Return [x, y] of the center of cell containing provided text 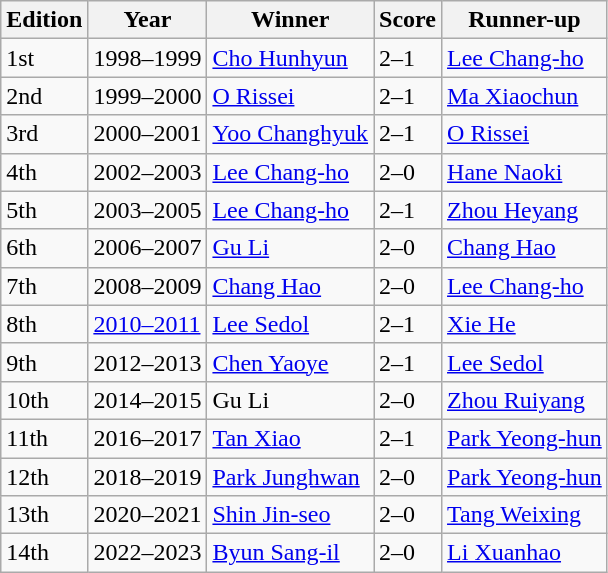
2nd [44, 96]
2008–2009 [148, 286]
Shin Jin-seo [290, 515]
9th [44, 362]
4th [44, 172]
Park Junghwan [290, 477]
Zhou Ruiyang [525, 400]
2010–2011 [148, 324]
2000–2001 [148, 134]
2018–2019 [148, 477]
Li Xuanhao [525, 553]
6th [44, 248]
13th [44, 515]
Edition [44, 20]
Yoo Changhyuk [290, 134]
12th [44, 477]
Winner [290, 20]
2002–2003 [148, 172]
Cho Hunhyun [290, 58]
Year [148, 20]
1999–2000 [148, 96]
Chen Yaoye [290, 362]
Score [408, 20]
2020–2021 [148, 515]
2012–2013 [148, 362]
8th [44, 324]
Ma Xiaochun [525, 96]
2003–2005 [148, 210]
Zhou Heyang [525, 210]
10th [44, 400]
3rd [44, 134]
1st [44, 58]
14th [44, 553]
Runner-up [525, 20]
2006–2007 [148, 248]
Tan Xiao [290, 438]
Byun Sang-il [290, 553]
Tang Weixing [525, 515]
Xie He [525, 324]
2014–2015 [148, 400]
1998–1999 [148, 58]
Hane Naoki [525, 172]
2022–2023 [148, 553]
5th [44, 210]
7th [44, 286]
2016–2017 [148, 438]
11th [44, 438]
